Return the (X, Y) coordinate for the center point of the cell that contains the specified text.  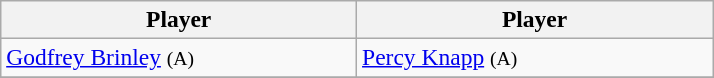
Percy Knapp (A) (535, 57)
Godfrey Brinley (A) (179, 57)
